Return the [x, y] coordinate for the center point of the cell that contains the specified text.  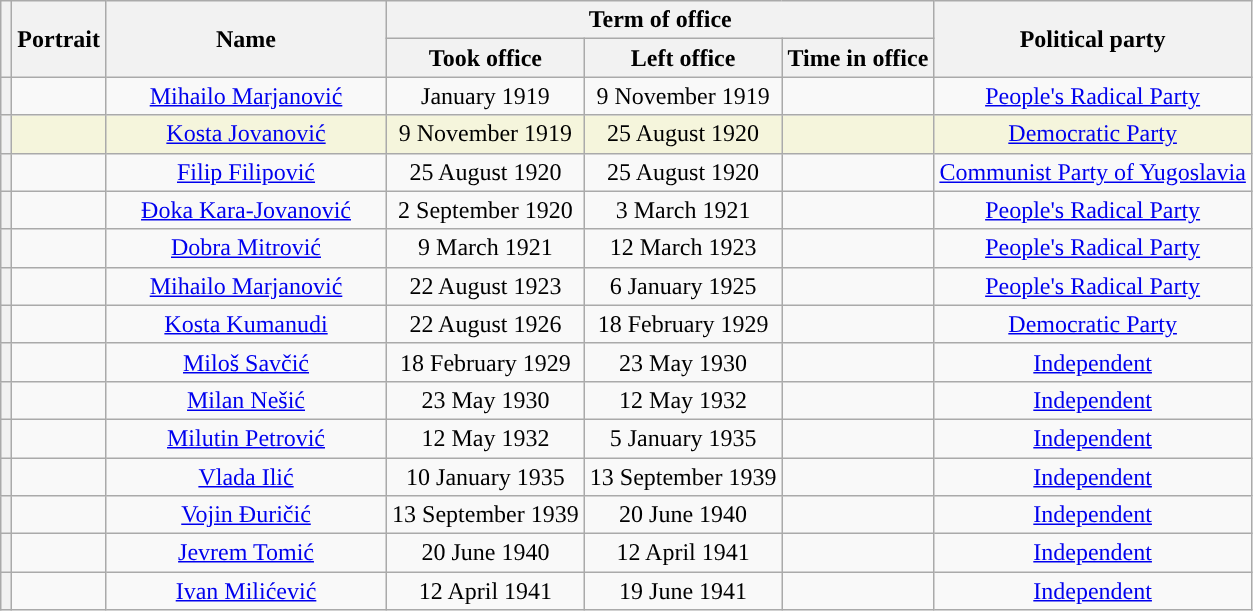
5 January 1935 [683, 438]
22 August 1923 [486, 286]
Filip Filipović [246, 172]
Took office [486, 58]
Vojin Đuričić [246, 515]
Term of office [660, 20]
Vlada Ilić [246, 477]
January 1919 [486, 96]
Portrait [59, 39]
Time in office [858, 58]
Communist Party of Yugoslavia [1093, 172]
6 January 1925 [683, 286]
Ivan Milićević [246, 591]
Miloš Savčić [246, 362]
Milutin Petrović [246, 438]
Milan Nešić [246, 400]
Political party [1093, 39]
Kosta Kumanudi [246, 324]
2 September 1920 [486, 210]
Name [246, 39]
3 March 1921 [683, 210]
Kosta Jovanović [246, 134]
12 March 1923 [683, 248]
9 March 1921 [486, 248]
Jevrem Tomić [246, 553]
10 January 1935 [486, 477]
19 June 1941 [683, 591]
Dobra Mitrović [246, 248]
Đoka Kara-Jovanović [246, 210]
Left office [683, 58]
22 August 1926 [486, 324]
